Detect which cell encompasses the target text, then output its (X, Y) center coordinate. 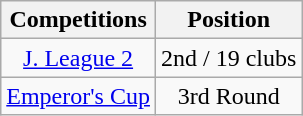
3rd Round (228, 96)
Competitions (78, 20)
Emperor's Cup (78, 96)
Position (228, 20)
J. League 2 (78, 58)
2nd / 19 clubs (228, 58)
